Pinpoint the cell where the given text exists, returning its (x, y) midpoint coordinate. 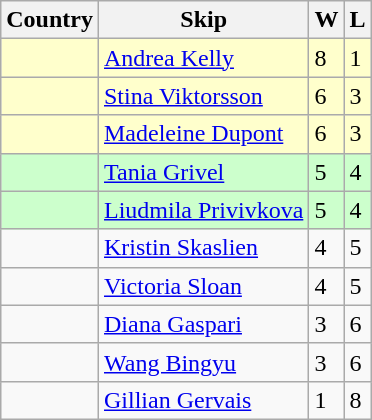
Stina Viktorsson (203, 96)
Country (50, 20)
Liudmila Privivkova (203, 210)
Victoria Sloan (203, 286)
Skip (203, 20)
Kristin Skaslien (203, 248)
Tania Grivel (203, 172)
L (358, 20)
Wang Bingyu (203, 362)
Diana Gaspari (203, 324)
Andrea Kelly (203, 58)
Gillian Gervais (203, 400)
Madeleine Dupont (203, 134)
W (326, 20)
